Detect which cell encompasses the target text, then output its [x, y] center coordinate. 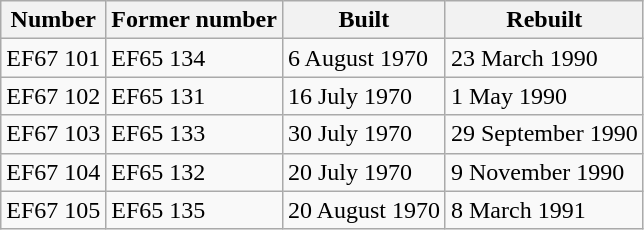
20 August 1970 [364, 210]
30 July 1970 [364, 134]
6 August 1970 [364, 58]
EF67 103 [54, 134]
EF67 105 [54, 210]
EF67 104 [54, 172]
EF65 131 [194, 96]
8 March 1991 [544, 210]
1 May 1990 [544, 96]
23 March 1990 [544, 58]
16 July 1970 [364, 96]
EF65 134 [194, 58]
Number [54, 20]
Rebuilt [544, 20]
Built [364, 20]
20 July 1970 [364, 172]
EF65 135 [194, 210]
Former number [194, 20]
29 September 1990 [544, 134]
EF65 133 [194, 134]
EF65 132 [194, 172]
9 November 1990 [544, 172]
EF67 102 [54, 96]
EF67 101 [54, 58]
